For the text-containing cell, return its midpoint in (x, y) coordinate format. 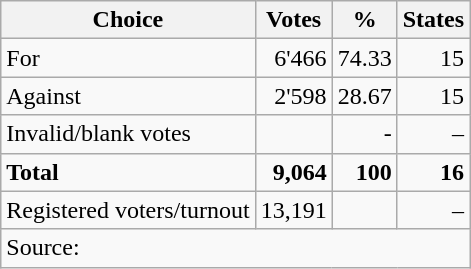
Invalid/blank votes (128, 134)
100 (364, 172)
Choice (128, 20)
Source: (236, 248)
Total (128, 172)
% (364, 20)
Registered voters/turnout (128, 210)
Votes (294, 20)
74.33 (364, 58)
- (364, 134)
For (128, 58)
States (433, 20)
28.67 (364, 96)
Against (128, 96)
9,064 (294, 172)
13,191 (294, 210)
2'598 (294, 96)
16 (433, 172)
6'466 (294, 58)
